Search for the cell housing the specified text and yield its [x, y] center coordinate. 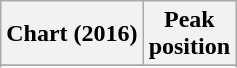
Chart (2016) [72, 34]
Peakposition [189, 34]
